Search for the cell housing the specified text and yield its [x, y] center coordinate. 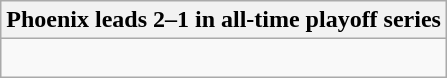
Phoenix leads 2–1 in all-time playoff series [224, 20]
